Determine the [x, y] coordinate at the center of the cell enclosing the given text.  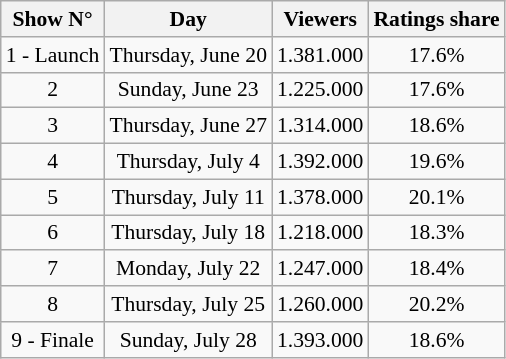
Day [188, 19]
1.378.000 [320, 197]
20.1% [436, 197]
Thursday, July 4 [188, 162]
1.218.000 [320, 233]
Thursday, July 11 [188, 197]
Sunday, June 23 [188, 90]
Sunday, July 28 [188, 340]
3 [53, 126]
6 [53, 233]
Ratings share [436, 19]
20.2% [436, 304]
1.393.000 [320, 340]
Thursday, July 25 [188, 304]
Thursday, June 27 [188, 126]
19.6% [436, 162]
1 - Launch [53, 55]
2 [53, 90]
Viewers [320, 19]
9 - Finale [53, 340]
1.314.000 [320, 126]
1.247.000 [320, 269]
1.381.000 [320, 55]
18.4% [436, 269]
7 [53, 269]
18.3% [436, 233]
Thursday, June 20 [188, 55]
1.392.000 [320, 162]
4 [53, 162]
Thursday, July 18 [188, 233]
1.225.000 [320, 90]
5 [53, 197]
Monday, July 22 [188, 269]
8 [53, 304]
Show N° [53, 19]
1.260.000 [320, 304]
